Capture the cell that displays the provided text and extract its [x, y] central coordinate. 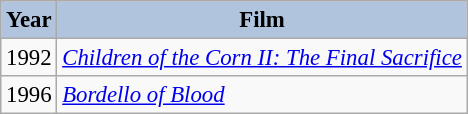
1996 [29, 95]
Film [262, 20]
Year [29, 20]
Children of the Corn II: The Final Sacrifice [262, 58]
Bordello of Blood [262, 95]
1992 [29, 58]
